Provide the [x, y] coordinate of the cell's center where the given text is located.  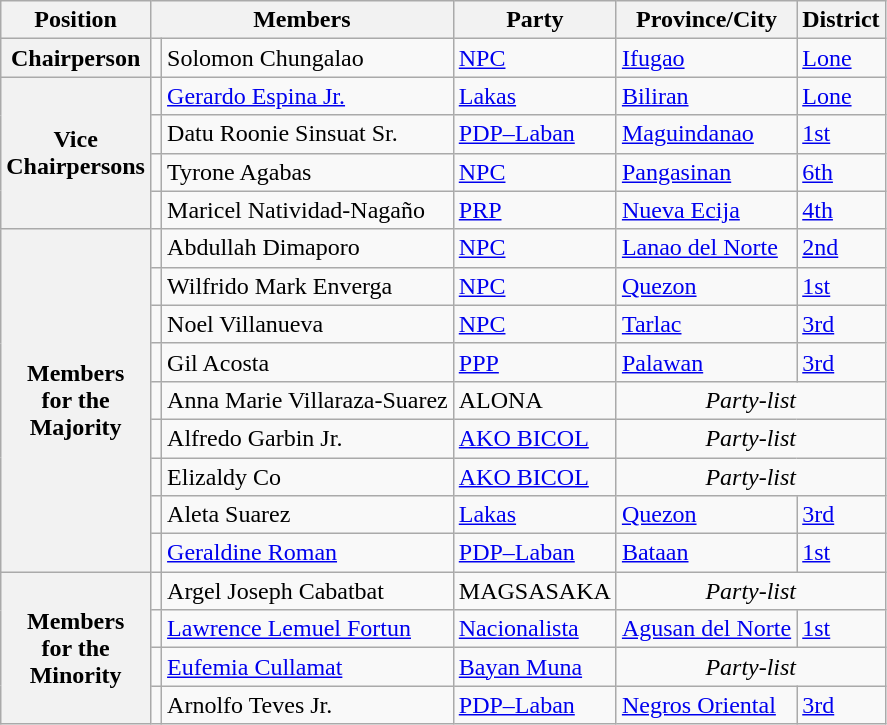
Anna Marie Villaraza-Suarez [308, 400]
Argel Joseph Cabatbat [308, 591]
Gerardo Espina Jr. [308, 96]
Geraldine Roman [308, 553]
ALONA [534, 400]
Wilfrido Mark Enverga [308, 286]
Tyrone Agabas [308, 172]
Arnolfo Teves Jr. [308, 705]
Bataan [706, 553]
Palawan [706, 362]
Agusan del Norte [706, 629]
Maricel Natividad-Nagaño [308, 210]
Elizaldy Co [308, 477]
PPP [534, 362]
Members [302, 20]
Province/City [706, 20]
2nd [841, 248]
Maguindanao [706, 134]
Solomon Chungalao [308, 58]
Party [534, 20]
Chairperson [76, 58]
Eufemia Cullamat [308, 667]
Position [76, 20]
Ifugao [706, 58]
Membersfor theMajority [76, 400]
6th [841, 172]
Bayan Muna [534, 667]
Lanao del Norte [706, 248]
Abdullah Dimaporo [308, 248]
PRP [534, 210]
District [841, 20]
Membersfor theMinority [76, 648]
Tarlac [706, 324]
Lawrence Lemuel Fortun [308, 629]
ViceChairpersons [76, 153]
Aleta Suarez [308, 515]
Biliran [706, 96]
MAGSASAKA [534, 591]
Nueva Ecija [706, 210]
Alfredo Garbin Jr. [308, 438]
Pangasinan [706, 172]
Noel Villanueva [308, 324]
Negros Oriental [706, 705]
Gil Acosta [308, 362]
Datu Roonie Sinsuat Sr. [308, 134]
4th [841, 210]
Nacionalista [534, 629]
